Find where the given text appears and provide that cell's center as [x, y] coordinate. 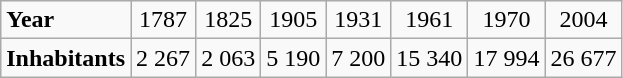
1905 [294, 20]
1825 [228, 20]
26 677 [584, 58]
17 994 [506, 58]
2 063 [228, 58]
Inhabitants [66, 58]
Year [66, 20]
15 340 [430, 58]
1970 [506, 20]
1787 [164, 20]
1961 [430, 20]
7 200 [358, 58]
5 190 [294, 58]
2 267 [164, 58]
2004 [584, 20]
1931 [358, 20]
